Detect which cell encompasses the target text, then output its [x, y] center coordinate. 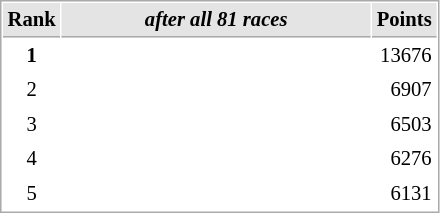
after all 81 races [216, 20]
6131 [404, 194]
6503 [404, 124]
6276 [404, 158]
2 [32, 90]
Rank [32, 20]
1 [32, 56]
6907 [404, 90]
Points [404, 20]
4 [32, 158]
13676 [404, 56]
3 [32, 124]
5 [32, 194]
